Determine the [X, Y] coordinate at the center of the cell enclosing the given text.  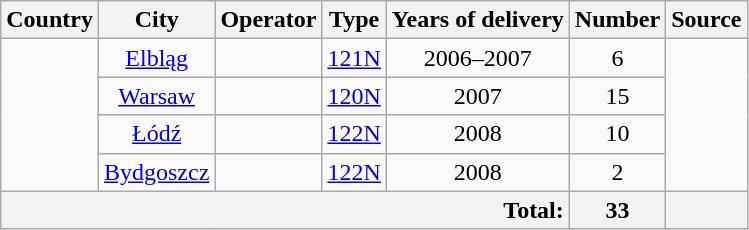
6 [617, 58]
Łódź [156, 134]
Total: [286, 210]
Elbląg [156, 58]
120N [354, 96]
Operator [268, 20]
Type [354, 20]
2006–2007 [478, 58]
Bydgoszcz [156, 172]
Years of delivery [478, 20]
33 [617, 210]
15 [617, 96]
Number [617, 20]
10 [617, 134]
Country [50, 20]
121N [354, 58]
Source [706, 20]
2007 [478, 96]
Warsaw [156, 96]
2 [617, 172]
City [156, 20]
